Search for the cell housing the specified text and yield its (x, y) center coordinate. 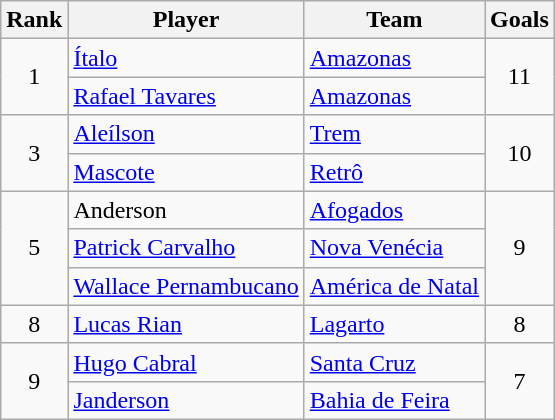
Anderson (186, 210)
Goals (520, 20)
5 (34, 248)
Nova Venécia (394, 248)
Lagarto (394, 324)
7 (520, 381)
Player (186, 20)
Wallace Pernambucano (186, 286)
Ítalo (186, 58)
3 (34, 153)
Retrô (394, 172)
América de Natal (394, 286)
11 (520, 77)
Hugo Cabral (186, 362)
Afogados (394, 210)
Lucas Rian (186, 324)
Aleílson (186, 134)
Bahia de Feira (394, 400)
Santa Cruz (394, 362)
Janderson (186, 400)
Rafael Tavares (186, 96)
1 (34, 77)
Mascote (186, 172)
Patrick Carvalho (186, 248)
10 (520, 153)
Trem (394, 134)
Rank (34, 20)
Team (394, 20)
